Capture the cell that displays the provided text and extract its (x, y) central coordinate. 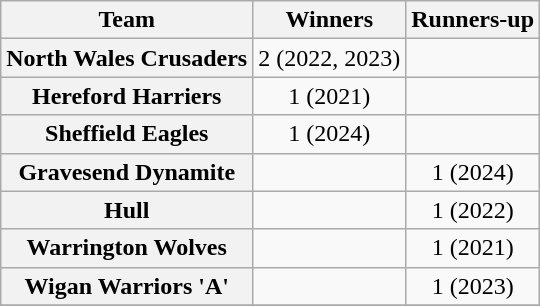
2 (2022, 2023) (330, 58)
1 (2023) (473, 286)
Winners (330, 20)
1 (2022) (473, 210)
Sheffield Eagles (127, 134)
Wigan Warriors 'A' (127, 286)
Hereford Harriers (127, 96)
Warrington Wolves (127, 248)
Team (127, 20)
Gravesend Dynamite (127, 172)
North Wales Crusaders (127, 58)
Runners-up (473, 20)
Hull (127, 210)
